Determine the [X, Y] coordinate at the center of the cell enclosing the given text.  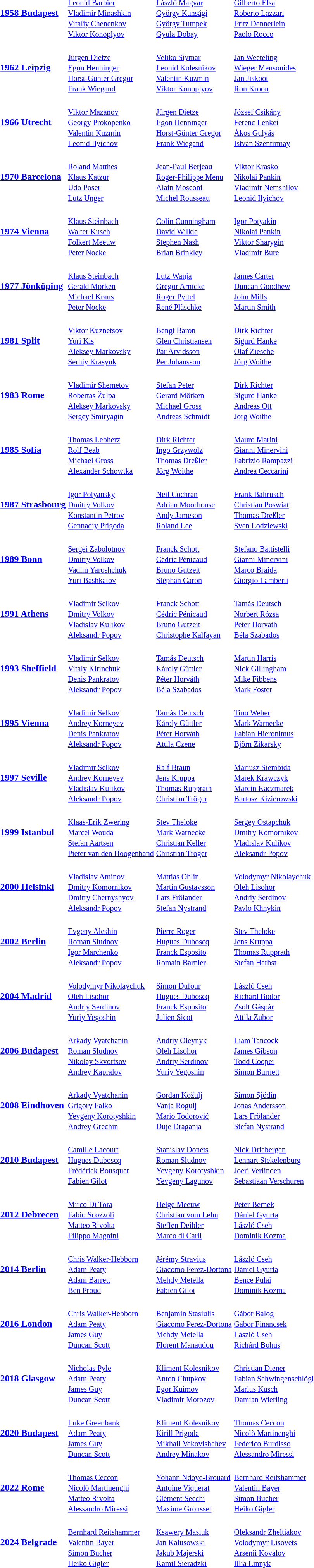
Ralf BraunJens KruppaThomas RupprathChristian Tröger [194, 777]
Tamás DeutschKároly GüttlerPéter HorváthAttila Czene [194, 723]
Kliment KolesnikovAnton ChupkovEgor KuimovVladimir Morozov [194, 1378]
Andriy OleynykOleh LisohorAndriy SerdinovYuriy Yegoshin [194, 1050]
Jean-Paul BerjeauRoger-Philippe MenuAlain MosconiMichel Rousseau [194, 177]
Chris Walker-HebbornAdam PeatyAdam BarrettBen Proud [111, 1269]
Arkady VyatchaninRoman SludnovNikolay SkvortsovAndrey Kapralov [111, 1050]
Neil CochranAdrian MoorhouseAndy JamesonRoland Lee [194, 504]
Mirco Di ToraFabio ScozzoliMatteo RivoltaFilippo Magnini [111, 1214]
Gordan KožuljVanja RoguljMario TodorovićDuje Draganja [194, 1105]
Arkady VyatchaninGrigory FalkoYevgeny KorotyshkinAndrey Grechin [111, 1105]
Camille LacourtHugues DuboscqFrédérick BousquetFabien Gilot [111, 1160]
Sergei ZabolotnovDmitry VolkovVadim YaroshchukYuri Bashkatov [111, 559]
Yohann Ndoye-BrouardAntoine ViqueratClément SecchiMaxime Grousset [194, 1487]
Vladimir ShemetovRobertas ŽulpaAleksey MarkovskySergey Smiryagin [111, 395]
Nicholas PyleAdam PeatyJames GuyDuncan Scott [111, 1378]
Veliko SiymarLeonid KolesnikovValentin KuzminViktor Konoplyov [194, 67]
Colin CunninghamDavid WilkieStephen NashBrian Brinkley [194, 231]
Thomas CecconNicolò MartinenghiMatteo RivoltaAlessandro Miressi [111, 1487]
Lutz WanjaGregor ArnickeRoger PyttelRené Pläschke [194, 286]
Klaus SteinbachGerald MörkenMichael KrausPeter Nocke [111, 286]
Roland MatthesKlaus KatzurUdo PoserLutz Unger [111, 177]
Viktor MazanovGeorgy ProkopenkoValentin KuzminLeonid Ilyichov [111, 122]
Evgeny AleshinRoman SludnovIgor MarchenkoAleksandr Popov [111, 941]
Vladislav AminovDmitry KomornikovDmitry ChernyshyovAleksandr Popov [111, 887]
Franck SchottCédric PénicaudBruno GutzeitChristophe Kalfayan [194, 614]
Mattias OhlinMartin GustavssonLars FrölanderStefan Nystrand [194, 887]
Bengt BaronGlen ChristiansenPär ArvidssonPer Johansson [194, 340]
Vladimir SelkovAndrey KorneyevVladislav KulikovAleksandr Popov [111, 777]
Vladimir SelkovVitaly KirinchukDenis PankratovAleksandr Popov [111, 668]
Viktor KuznetsovYuri KisAleksey MarkovskySerhiy Krasyuk [111, 340]
Dirk RichterIngo GrzywolzThomas DreßlerJörg Woithe [194, 450]
Stev ThelokeMark WarneckeChristian KellerChristian Tröger [194, 832]
Vladimir SelkovDmitry VolkovVladislav KulikovAleksandr Popov [111, 614]
Pierre RogerHugues DuboscqFranck EspositoRomain Barnier [194, 941]
Klaus SteinbachWalter KuschFolkert MeeuwPeter Nocke [111, 231]
Luke GreenbankAdam PeatyJames GuyDuncan Scott [111, 1433]
Thomas LebherzRolf BeabMichael GrossAlexander Schowtka [111, 450]
Helge MeeuwChristian vom LehnSteffen DeiblerMarco di Carli [194, 1214]
Volodymyr NikolaychukOleh LisohorAndriy SerdinovYuriy Yegoshin [111, 996]
Chris Walker-HebbornAdam PeatyJames GuyDuncan Scott [111, 1324]
Benjamin StasiulisGiacomo Perez-DortonaMehdy MetellaFlorent Manaudou [194, 1324]
Stanislav DonetsRoman SludnovYevgeny KorotyshkinYevgeny Lagunov [194, 1160]
Simon DufourHugues DuboscqFranck EspositoJulien Sicot [194, 996]
Jérémy StraviusGiacomo Perez-DortonaMehdy MetellaFabien Gilot [194, 1269]
Igor PolyanskyDmitry VolkovKonstantin PetrovGennadiy Prigoda [111, 504]
Tamás DeutschKároly GüttlerPéter HorváthBéla Szabados [194, 668]
Franck SchottCédric PénicaudBruno GutzeitStéphan Caron [194, 559]
Kliment KolesnikovKirill PrigodaMikhail VekovishchevAndrey Minakov [194, 1433]
Klaas-Erik ZweringMarcel WoudaStefan AartsenPieter van den Hoogenband [111, 832]
Vladimir SelkovAndrey KorneyevDenis PankratovAleksandr Popov [111, 723]
Stefan PeterGerard MörkenMichael GrossAndreas Schmidt [194, 395]
